Return [x, y] of the center of cell containing provided text 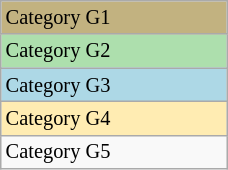
Category G5 [114, 152]
Category G3 [114, 85]
Category G1 [114, 17]
Category G4 [114, 118]
Category G2 [114, 51]
